Determine the (X, Y) coordinate at the center of the cell enclosing the given text.  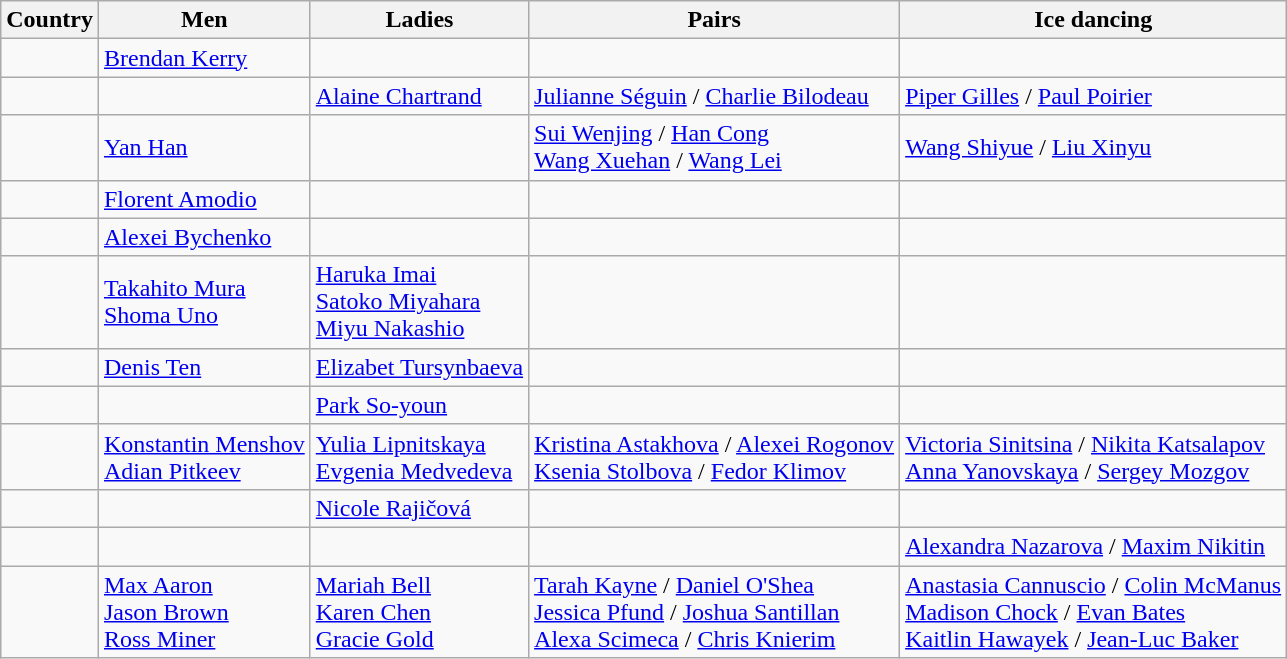
Nicole Rajičová (419, 508)
Alexei Bychenko (204, 237)
Elizabet Tursynbaeva (419, 367)
Denis Ten (204, 367)
Max Aaron Jason Brown Ross Miner (204, 612)
Alexandra Nazarova / Maxim Nikitin (1094, 546)
Yan Han (204, 148)
Ice dancing (1094, 20)
Kristina Astakhova / Alexei Rogonov Ksenia Stolbova / Fedor Klimov (714, 456)
Brendan Kerry (204, 58)
Alaine Chartrand (419, 96)
Wang Shiyue / Liu Xinyu (1094, 148)
Piper Gilles / Paul Poirier (1094, 96)
Yulia Lipnitskaya Evgenia Medvedeva (419, 456)
Tarah Kayne / Daniel O'Shea Jessica Pfund / Joshua Santillan Alexa Scimeca / Chris Knierim (714, 612)
Ladies (419, 20)
Country (50, 20)
Takahito Mura Shoma Uno (204, 302)
Sui Wenjing / Han Cong Wang Xuehan / Wang Lei (714, 148)
Anastasia Cannuscio / Colin McManus Madison Chock / Evan Bates Kaitlin Hawayek / Jean-Luc Baker (1094, 612)
Mariah Bell Karen Chen Gracie Gold (419, 612)
Pairs (714, 20)
Men (204, 20)
Haruka Imai Satoko Miyahara Miyu Nakashio (419, 302)
Park So-youn (419, 405)
Florent Amodio (204, 199)
Julianne Séguin / Charlie Bilodeau (714, 96)
Victoria Sinitsina / Nikita Katsalapov Anna Yanovskaya / Sergey Mozgov (1094, 456)
Konstantin Menshov Adian Pitkeev (204, 456)
